Locate the cell with the specified text and output its (x, y) center coordinate. 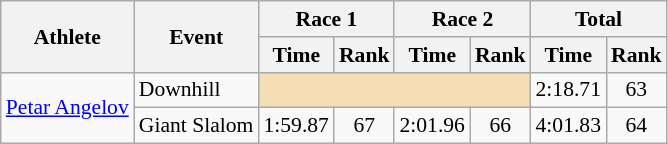
67 (364, 126)
64 (636, 126)
Giant Slalom (196, 126)
Event (196, 36)
66 (500, 126)
Petar Angelov (68, 108)
2:18.71 (568, 90)
2:01.96 (432, 126)
Athlete (68, 36)
63 (636, 90)
Total (599, 19)
4:01.83 (568, 126)
Race 1 (326, 19)
Race 2 (462, 19)
Downhill (196, 90)
1:59.87 (296, 126)
